Locate the cell with the specified text and output its (X, Y) center coordinate. 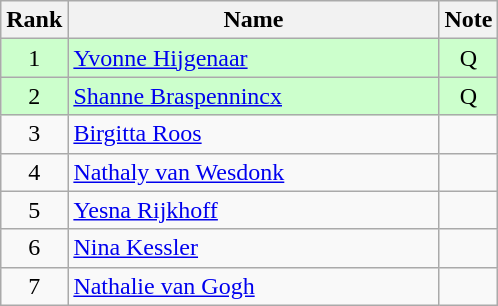
Birgitta Roos (254, 134)
Note (468, 20)
7 (34, 286)
Shanne Braspennincx (254, 96)
Nathalie van Gogh (254, 286)
Nina Kessler (254, 248)
Yvonne Hijgenaar (254, 58)
2 (34, 96)
Yesna Rijkhoff (254, 210)
5 (34, 210)
6 (34, 248)
1 (34, 58)
Name (254, 20)
Rank (34, 20)
4 (34, 172)
Nathaly van Wesdonk (254, 172)
3 (34, 134)
